Return the (x, y) coordinate for the center point of the cell that contains the specified text.  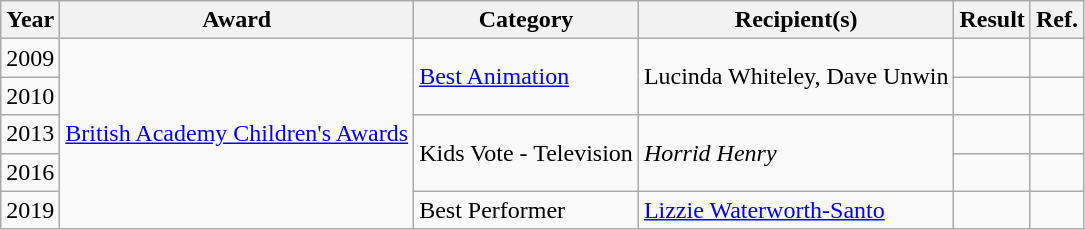
Lucinda Whiteley, Dave Unwin (796, 77)
Kids Vote - Television (526, 153)
Ref. (1056, 20)
Best Performer (526, 210)
2010 (30, 96)
Result (992, 20)
British Academy Children's Awards (237, 134)
2019 (30, 210)
Lizzie Waterworth-Santo (796, 210)
Award (237, 20)
Year (30, 20)
Recipient(s) (796, 20)
Horrid Henry (796, 153)
2009 (30, 58)
2013 (30, 134)
Best Animation (526, 77)
2016 (30, 172)
Category (526, 20)
